Return (X, Y) of the center of cell containing provided text 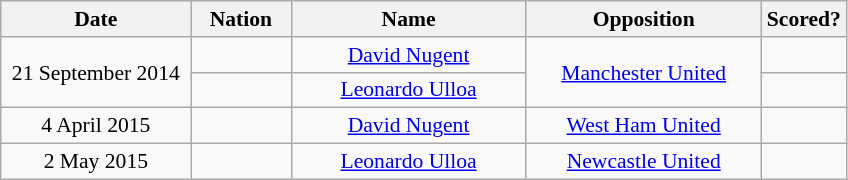
Nation (241, 19)
Name (408, 19)
Manchester United (644, 72)
21 September 2014 (96, 72)
West Ham United (644, 126)
4 April 2015 (96, 126)
Date (96, 19)
Scored? (804, 19)
2 May 2015 (96, 162)
Opposition (644, 19)
Newcastle United (644, 162)
